Locate the cell with the specified text and output its [X, Y] center coordinate. 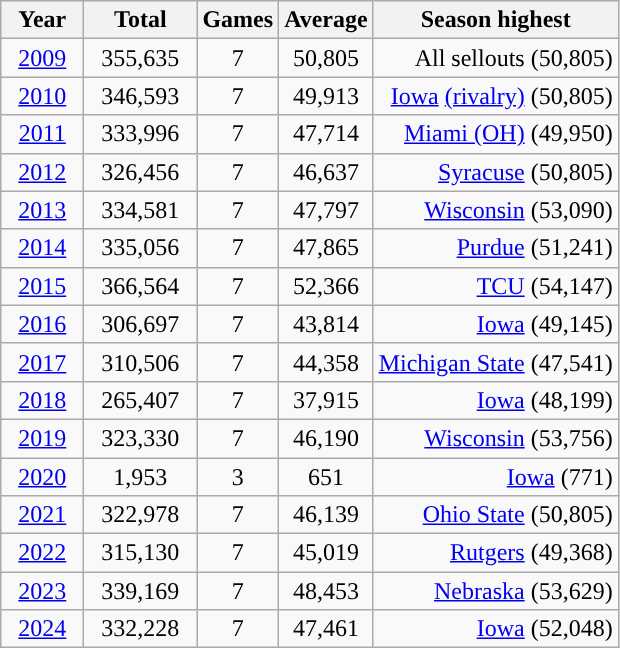
310,506 [140, 362]
3 [238, 477]
46,139 [326, 515]
339,169 [140, 591]
2019 [42, 438]
2014 [42, 248]
Year [42, 20]
46,190 [326, 438]
Average [326, 20]
47,797 [326, 210]
2016 [42, 324]
326,456 [140, 172]
346,593 [140, 96]
306,697 [140, 324]
2010 [42, 96]
46,637 [326, 172]
366,564 [140, 286]
Ohio State (50,805) [496, 515]
Iowa (771) [496, 477]
334,581 [140, 210]
47,461 [326, 629]
2013 [42, 210]
322,978 [140, 515]
2012 [42, 172]
47,714 [326, 134]
52,366 [326, 286]
49,913 [326, 96]
2009 [42, 58]
2015 [42, 286]
44,358 [326, 362]
Iowa (rivalry) (50,805) [496, 96]
2020 [42, 477]
TCU (54,147) [496, 286]
323,330 [140, 438]
48,453 [326, 591]
Wisconsin (53,090) [496, 210]
2017 [42, 362]
355,635 [140, 58]
43,814 [326, 324]
2018 [42, 400]
Wisconsin (53,756) [496, 438]
2024 [42, 629]
47,865 [326, 248]
Purdue (51,241) [496, 248]
50,805 [326, 58]
Nebraska (53,629) [496, 591]
Syracuse (50,805) [496, 172]
Iowa (49,145) [496, 324]
2021 [42, 515]
Total [140, 20]
45,019 [326, 553]
2022 [42, 553]
Season highest [496, 20]
Rutgers (49,368) [496, 553]
Michigan State (47,541) [496, 362]
2023 [42, 591]
Miami (OH) (49,950) [496, 134]
Games [238, 20]
265,407 [140, 400]
Iowa (48,199) [496, 400]
335,056 [140, 248]
2011 [42, 134]
37,915 [326, 400]
333,996 [140, 134]
1,953 [140, 477]
All sellouts (50,805) [496, 58]
315,130 [140, 553]
332,228 [140, 629]
Iowa (52,048) [496, 629]
651 [326, 477]
